From the cell containing the given text, extract its center point as [X, Y] coordinate. 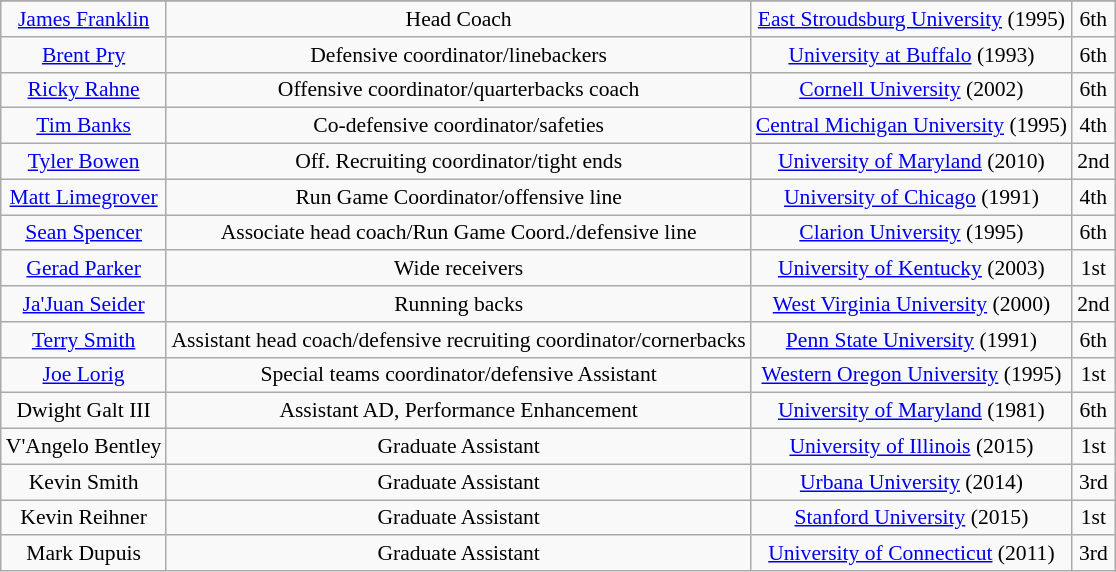
Assistant AD, Performance Enhancement [458, 411]
Joe Lorig [84, 375]
Mark Dupuis [84, 554]
Matt Limegrover [84, 197]
Dwight Galt III [84, 411]
University of Connecticut (2011) [912, 554]
V'Angelo Bentley [84, 447]
Tim Banks [84, 126]
University of Maryland (2010) [912, 162]
Run Game Coordinator/offensive line [458, 197]
Head Coach [458, 19]
Tyler Bowen [84, 162]
Associate head coach/Run Game Coord./defensive line [458, 233]
Central Michigan University (1995) [912, 126]
Co-defensive coordinator/safeties [458, 126]
Western Oregon University (1995) [912, 375]
Ja'Juan Seider [84, 304]
Cornell University (2002) [912, 90]
University of Illinois (2015) [912, 447]
University of Kentucky (2003) [912, 269]
Defensive coordinator/linebackers [458, 55]
Ricky Rahne [84, 90]
Terry Smith [84, 340]
Gerad Parker [84, 269]
University of Maryland (1981) [912, 411]
Off. Recruiting coordinator/tight ends [458, 162]
Running backs [458, 304]
Sean Spencer [84, 233]
Kevin Reihner [84, 518]
Clarion University (1995) [912, 233]
University of Chicago (1991) [912, 197]
University at Buffalo (1993) [912, 55]
East Stroudsburg University (1995) [912, 19]
Brent Pry [84, 55]
Penn State University (1991) [912, 340]
Wide receivers [458, 269]
Kevin Smith [84, 482]
Stanford University (2015) [912, 518]
Special teams coordinator/defensive Assistant [458, 375]
James Franklin [84, 19]
Urbana University (2014) [912, 482]
West Virginia University (2000) [912, 304]
Offensive coordinator/quarterbacks coach [458, 90]
Assistant head coach/defensive recruiting coordinator/cornerbacks [458, 340]
